Find where the given text appears and provide that cell's center as [x, y] coordinate. 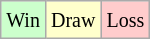
Loss [126, 20]
Draw [72, 20]
Win [24, 20]
